Pinpoint the cell where the given text exists, returning its (X, Y) midpoint coordinate. 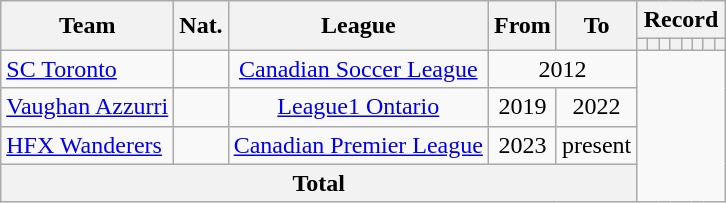
Team (88, 26)
Vaughan Azzurri (88, 107)
Canadian Soccer League (358, 69)
present (596, 145)
2012 (562, 69)
Nat. (201, 26)
Canadian Premier League (358, 145)
Total (319, 183)
League (358, 26)
SC Toronto (88, 69)
HFX Wanderers (88, 145)
2023 (522, 145)
To (596, 26)
From (522, 26)
Record (681, 20)
2019 (522, 107)
2022 (596, 107)
League1 Ontario (358, 107)
